Output the [X, Y] coordinate of the center of the cell containing the given text.  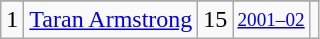
Taran Armstrong [111, 20]
15 [216, 20]
1 [12, 20]
2001–02 [271, 20]
